Detect which cell encompasses the target text, then output its (X, Y) center coordinate. 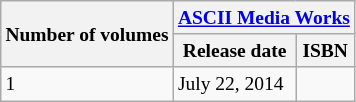
ASCII Media Works (264, 18)
Release date (234, 50)
ISBN (326, 50)
July 22, 2014 (234, 84)
1 (87, 84)
Number of volumes (87, 34)
